Locate the cell with the specified text and output its (X, Y) center coordinate. 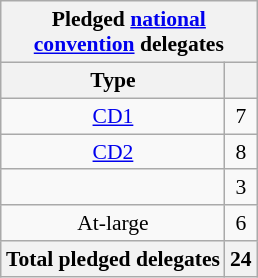
Type (113, 80)
CD1 (113, 116)
24 (241, 259)
6 (241, 223)
Pledged nationalconvention delegates (129, 32)
7 (241, 116)
Total pledged delegates (113, 259)
CD2 (113, 152)
3 (241, 187)
8 (241, 152)
At-large (113, 223)
